From the cell containing the given text, extract its center point as [X, Y] coordinate. 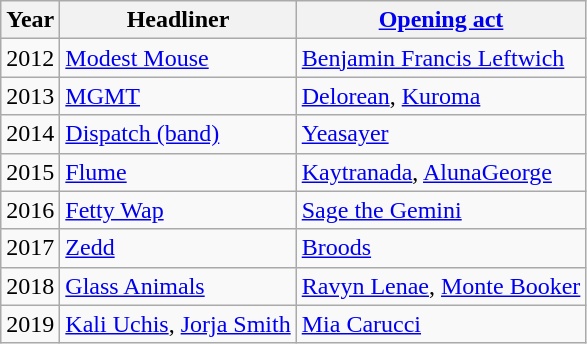
2015 [30, 172]
2016 [30, 210]
Dispatch (band) [178, 134]
MGMT [178, 96]
Zedd [178, 248]
2013 [30, 96]
2018 [30, 286]
Fetty Wap [178, 210]
2019 [30, 324]
Mia Carucci [441, 324]
Flume [178, 172]
Kaytranada, AlunaGeorge [441, 172]
Delorean, Kuroma [441, 96]
Kali Uchis, Jorja Smith [178, 324]
Broods [441, 248]
Modest Mouse [178, 58]
2012 [30, 58]
Glass Animals [178, 286]
2017 [30, 248]
Yeasayer [441, 134]
Ravyn Lenae, Monte Booker [441, 286]
Benjamin Francis Leftwich [441, 58]
Year [30, 20]
Opening act [441, 20]
Sage the Gemini [441, 210]
Headliner [178, 20]
2014 [30, 134]
